Return the (X, Y) coordinate for the center point of the cell that contains the specified text.  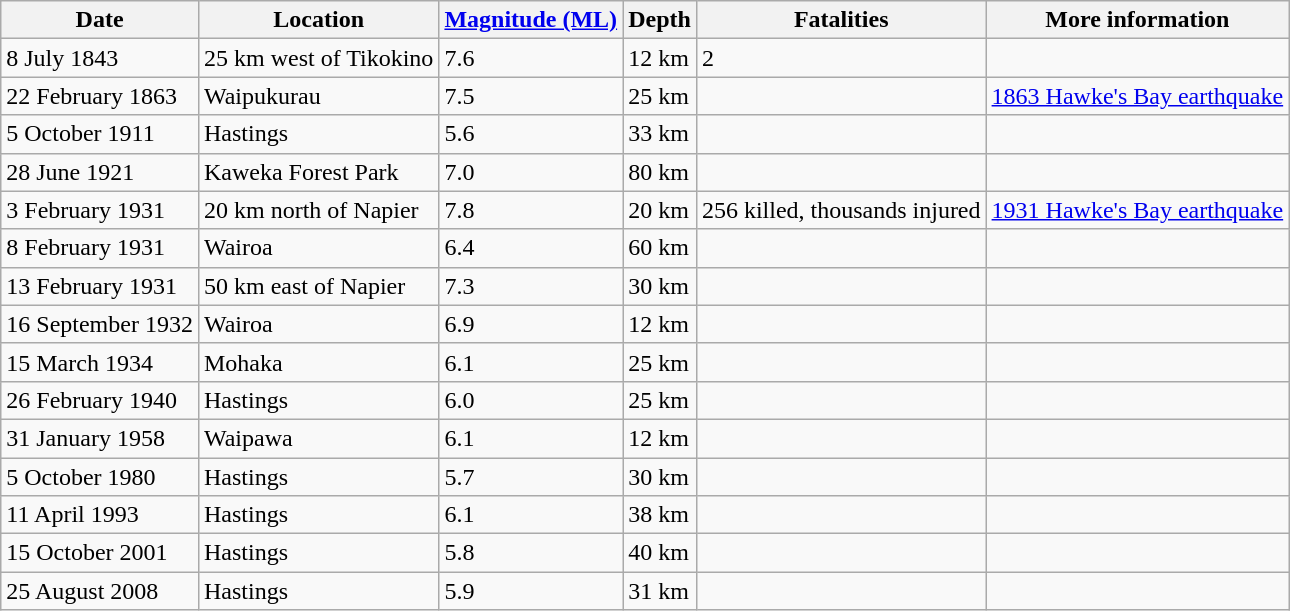
50 km east of Napier (318, 286)
1863 Hawke's Bay earthquake (1138, 96)
5 October 1980 (100, 477)
25 km west of Tikokino (318, 58)
7.5 (531, 96)
38 km (660, 515)
Waipawa (318, 438)
6.9 (531, 324)
80 km (660, 172)
33 km (660, 134)
28 June 1921 (100, 172)
31 January 1958 (100, 438)
16 September 1932 (100, 324)
31 km (660, 591)
26 February 1940 (100, 400)
256 killed, thousands injured (841, 210)
Magnitude (ML) (531, 20)
8 February 1931 (100, 248)
5.9 (531, 591)
3 February 1931 (100, 210)
5 October 1911 (100, 134)
Fatalities (841, 20)
Location (318, 20)
40 km (660, 553)
13 February 1931 (100, 286)
Waipukurau (318, 96)
15 October 2001 (100, 553)
Date (100, 20)
11 April 1993 (100, 515)
20 km (660, 210)
7.0 (531, 172)
7.3 (531, 286)
22 February 1863 (100, 96)
8 July 1843 (100, 58)
5.7 (531, 477)
More information (1138, 20)
7.6 (531, 58)
1931 Hawke's Bay earthquake (1138, 210)
Kaweka Forest Park (318, 172)
5.6 (531, 134)
60 km (660, 248)
Mohaka (318, 362)
2 (841, 58)
Depth (660, 20)
5.8 (531, 553)
7.8 (531, 210)
6.4 (531, 248)
6.0 (531, 400)
15 March 1934 (100, 362)
20 km north of Napier (318, 210)
25 August 2008 (100, 591)
